Pinpoint the cell where the given text exists, returning its [X, Y] midpoint coordinate. 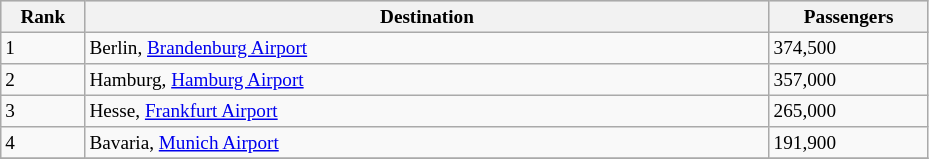
Destination [427, 17]
Bavaria, Munich Airport [427, 143]
Hamburg, Hamburg Airport [427, 80]
2 [43, 80]
3 [43, 111]
1 [43, 48]
357,000 [848, 80]
265,000 [848, 111]
Berlin, Brandenburg Airport [427, 48]
191,900 [848, 143]
374,500 [848, 48]
Hesse, Frankfurt Airport [427, 111]
Rank [43, 17]
Passengers [848, 17]
4 [43, 143]
